For the text-containing cell, return its midpoint in (x, y) coordinate format. 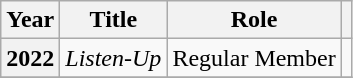
Regular Member (254, 58)
Year (30, 20)
2022 (30, 58)
Listen-Up (114, 58)
Title (114, 20)
Role (254, 20)
